Determine the [x, y] coordinate at the center of the cell enclosing the given text.  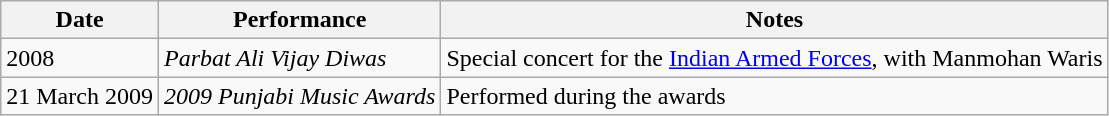
2008 [80, 58]
Parbat Ali Vijay Diwas [299, 58]
Date [80, 20]
Notes [774, 20]
2009 Punjabi Music Awards [299, 96]
21 March 2009 [80, 96]
Special concert for the Indian Armed Forces, with Manmohan Waris [774, 58]
Performance [299, 20]
Performed during the awards [774, 96]
